Pinpoint the cell where the given text exists, returning its (x, y) midpoint coordinate. 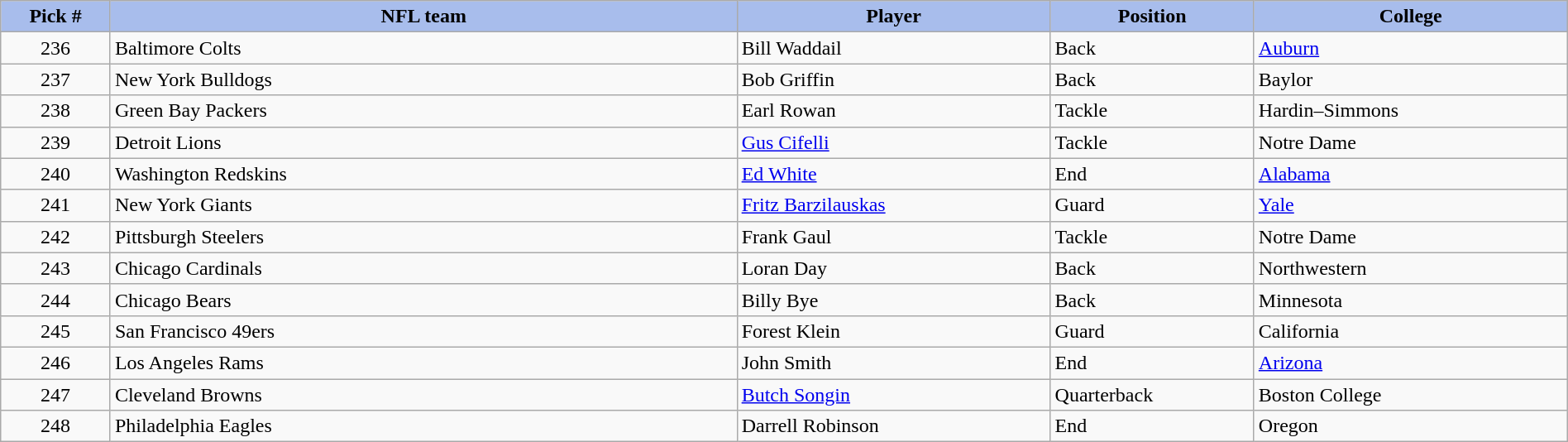
Pick # (56, 17)
237 (56, 79)
Los Angeles Rams (423, 363)
Butch Songin (893, 395)
Yale (1411, 205)
Frank Gaul (893, 237)
Darrell Robinson (893, 426)
Billy Bye (893, 300)
248 (56, 426)
240 (56, 174)
Chicago Bears (423, 300)
Detroit Lions (423, 142)
Hardin–Simmons (1411, 111)
239 (56, 142)
Alabama (1411, 174)
New York Bulldogs (423, 79)
Quarterback (1152, 395)
College (1411, 17)
Position (1152, 17)
John Smith (893, 363)
247 (56, 395)
Earl Rowan (893, 111)
Forest Klein (893, 331)
Chicago Cardinals (423, 268)
236 (56, 48)
Bob Griffin (893, 79)
Green Bay Packers (423, 111)
238 (56, 111)
Minnesota (1411, 300)
Fritz Barzilauskas (893, 205)
Loran Day (893, 268)
Washington Redskins (423, 174)
Player (893, 17)
Boston College (1411, 395)
Ed White (893, 174)
241 (56, 205)
Auburn (1411, 48)
245 (56, 331)
San Francisco 49ers (423, 331)
Baltimore Colts (423, 48)
Bill Waddail (893, 48)
242 (56, 237)
246 (56, 363)
Northwestern (1411, 268)
243 (56, 268)
Baylor (1411, 79)
Cleveland Browns (423, 395)
Oregon (1411, 426)
California (1411, 331)
244 (56, 300)
NFL team (423, 17)
Gus Cifelli (893, 142)
Pittsburgh Steelers (423, 237)
Philadelphia Eagles (423, 426)
Arizona (1411, 363)
New York Giants (423, 205)
